Locate the cell with the specified text and output its (x, y) center coordinate. 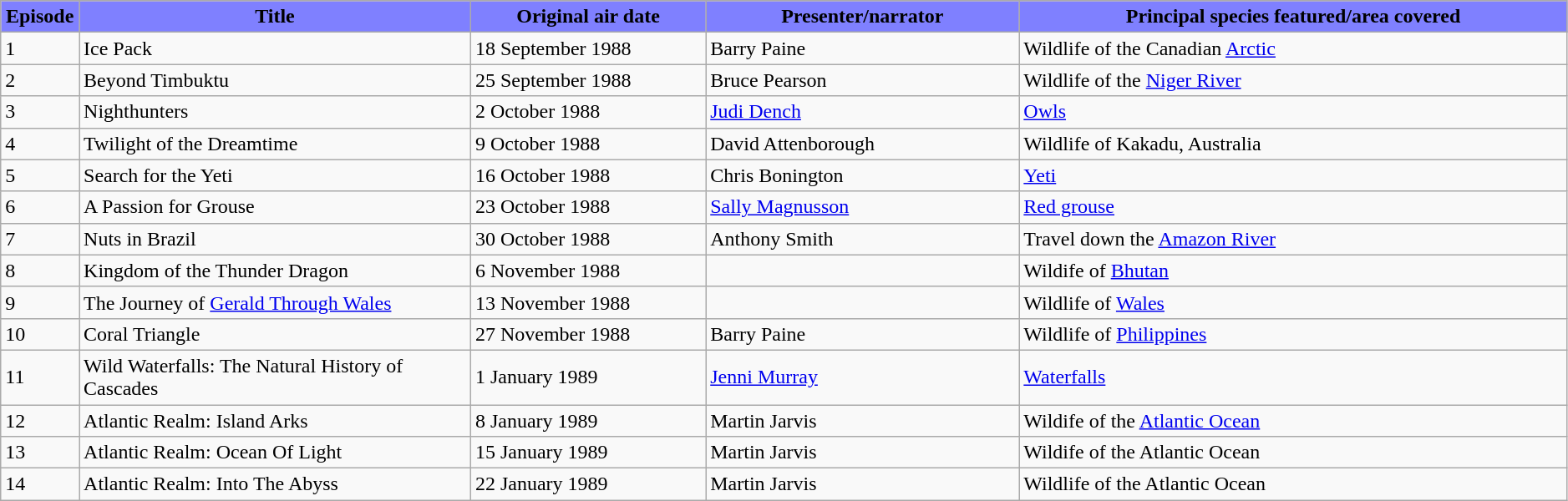
Wildife of Bhutan (1293, 271)
Yeti (1293, 175)
12 (40, 420)
22 January 1989 (588, 484)
Atlantic Realm: Ocean Of Light (276, 453)
The Journey of Gerald Through Wales (276, 302)
Owls (1293, 112)
Episode (40, 17)
David Attenborough (862, 144)
Bruce Pearson (862, 80)
Travel down the Amazon River (1293, 239)
Atlantic Realm: Into The Abyss (276, 484)
Atlantic Realm: Island Arks (276, 420)
3 (40, 112)
Principal species featured/area covered (1293, 17)
13 November 1988 (588, 302)
Waterfalls (1293, 377)
30 October 1988 (588, 239)
16 October 1988 (588, 175)
Chris Bonington (862, 175)
1 January 1989 (588, 377)
Red grouse (1293, 207)
1 (40, 48)
Wildlife of Kakadu, Australia (1293, 144)
15 January 1989 (588, 453)
Wildlife of the Canadian Arctic (1293, 48)
Wildlife of the Atlantic Ocean (1293, 484)
Wildlife of Wales (1293, 302)
2 October 1988 (588, 112)
5 (40, 175)
Search for the Yeti (276, 175)
Wildlife of the Niger River (1293, 80)
Wildlife of Philippines (1293, 334)
13 (40, 453)
Ice Pack (276, 48)
Wild Waterfalls: The Natural History of Cascades (276, 377)
Jenni Murray (862, 377)
A Passion for Grouse (276, 207)
27 November 1988 (588, 334)
Sally Magnusson (862, 207)
Nighthunters (276, 112)
10 (40, 334)
Original air date (588, 17)
Anthony Smith (862, 239)
Judi Dench (862, 112)
23 October 1988 (588, 207)
6 (40, 207)
Nuts in Brazil (276, 239)
4 (40, 144)
Beyond Timbuktu (276, 80)
7 (40, 239)
25 September 1988 (588, 80)
6 November 1988 (588, 271)
11 (40, 377)
9 October 1988 (588, 144)
Twilight of the Dreamtime (276, 144)
2 (40, 80)
9 (40, 302)
Title (276, 17)
8 January 1989 (588, 420)
8 (40, 271)
18 September 1988 (588, 48)
Coral Triangle (276, 334)
Presenter/narrator (862, 17)
Kingdom of the Thunder Dragon (276, 271)
14 (40, 484)
